Return the [X, Y] coordinate for the center point of the cell that contains the specified text.  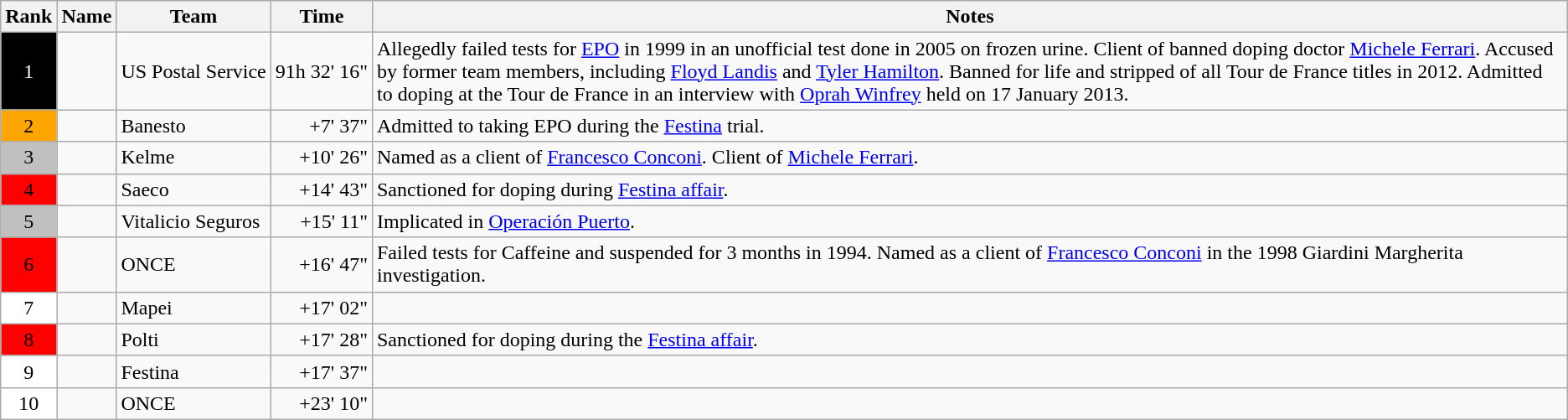
9 [28, 371]
3 [28, 158]
5 [28, 221]
Kelme [193, 158]
+16' 47" [322, 265]
+15' 11" [322, 221]
+10' 26" [322, 158]
+17' 02" [322, 308]
Notes [970, 17]
+17' 28" [322, 340]
Festina [193, 371]
Time [322, 17]
+7' 37" [322, 126]
+17' 37" [322, 371]
+23' 10" [322, 403]
91h 32' 16" [322, 71]
Sanctioned for doping during Festina affair. [970, 189]
Name [87, 17]
US Postal Service [193, 71]
Named as a client of Francesco Conconi. Client of Michele Ferrari. [970, 158]
7 [28, 308]
10 [28, 403]
Polti [193, 340]
4 [28, 189]
Rank [28, 17]
Vitalicio Seguros [193, 221]
Failed tests for Caffeine and suspended for 3 months in 1994. Named as a client of Francesco Conconi in the 1998 Giardini Margherita investigation. [970, 265]
Admitted to taking EPO during the Festina trial. [970, 126]
Team [193, 17]
Sanctioned for doping during the Festina affair. [970, 340]
Implicated in Operación Puerto. [970, 221]
Banesto [193, 126]
Mapei [193, 308]
Saeco [193, 189]
6 [28, 265]
8 [28, 340]
+14' 43" [322, 189]
2 [28, 126]
1 [28, 71]
